Scan for the cell matching the given text and deliver its [x, y] coordinate at center. 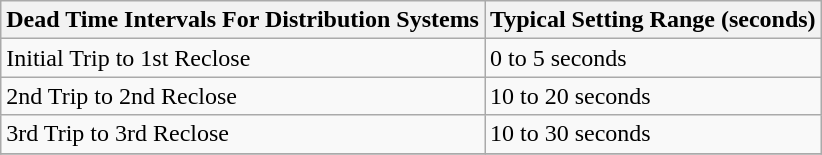
10 to 20 seconds [652, 96]
Initial Trip to 1st Reclose [243, 58]
Typical Setting Range (seconds) [652, 20]
3rd Trip to 3rd Reclose [243, 134]
10 to 30 seconds [652, 134]
2nd Trip to 2nd Reclose [243, 96]
0 to 5 seconds [652, 58]
Dead Time Intervals For Distribution Systems [243, 20]
